Find where the given text appears and provide that cell's center as (x, y) coordinate. 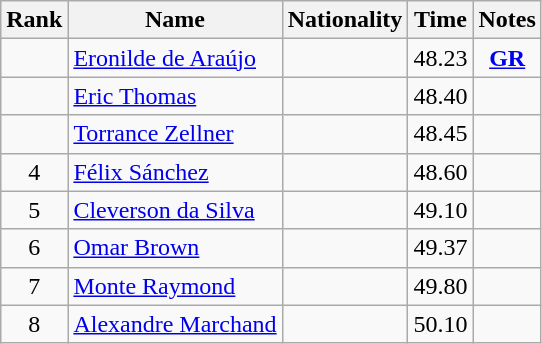
Omar Brown (175, 248)
Notes (507, 20)
Nationality (345, 20)
Rank (34, 20)
Eronilde de Araújo (175, 58)
48.23 (440, 58)
Félix Sánchez (175, 172)
48.40 (440, 96)
49.80 (440, 286)
Eric Thomas (175, 96)
50.10 (440, 324)
8 (34, 324)
6 (34, 248)
5 (34, 210)
GR (507, 58)
Name (175, 20)
49.37 (440, 248)
Cleverson da Silva (175, 210)
Time (440, 20)
48.45 (440, 134)
48.60 (440, 172)
4 (34, 172)
Monte Raymond (175, 286)
Torrance Zellner (175, 134)
49.10 (440, 210)
7 (34, 286)
Alexandre Marchand (175, 324)
